Find where the given text appears and provide that cell's center as [x, y] coordinate. 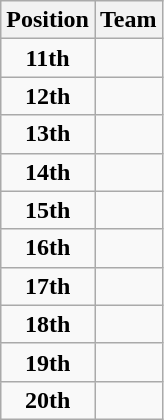
12th [48, 96]
17th [48, 286]
Team [128, 20]
19th [48, 362]
18th [48, 324]
Position [48, 20]
15th [48, 210]
13th [48, 134]
14th [48, 172]
20th [48, 400]
16th [48, 248]
11th [48, 58]
